Scan for the cell matching the given text and deliver its [X, Y] coordinate at center. 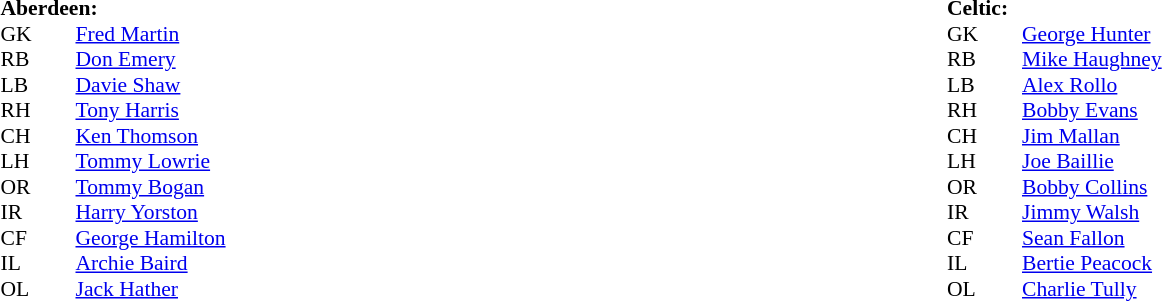
Bobby Evans [1092, 111]
Mike Haughney [1092, 59]
Bertie Peacock [1092, 263]
Archie Baird [151, 263]
Joe Baillie [1092, 161]
Tommy Bogan [151, 187]
Don Emery [151, 59]
George Hunter [1092, 34]
Sean Fallon [1092, 238]
George Hamilton [151, 238]
Fred Martin [151, 34]
Tony Harris [151, 111]
Jimmy Walsh [1092, 213]
Jim Mallan [1092, 136]
Harry Yorston [151, 213]
Alex Rollo [1092, 85]
Ken Thomson [151, 136]
Bobby Collins [1092, 187]
Davie Shaw [151, 85]
Tommy Lowrie [151, 161]
